Locate the cell with the specified text and output its (x, y) center coordinate. 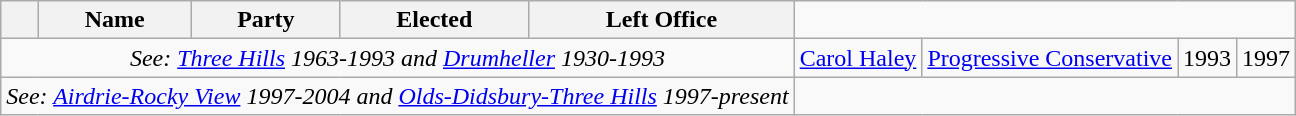
Left Office (662, 20)
Elected (434, 20)
See: Three Hills 1963-1993 and Drumheller 1930-1993 (398, 58)
1993 (1208, 58)
1997 (1266, 58)
Carol Haley (858, 58)
Name (115, 20)
Party (266, 20)
See: Airdrie-Rocky View 1997-2004 and Olds-Didsbury-Three Hills 1997-present (398, 96)
Progressive Conservative (1050, 58)
